Find where the given text appears and provide that cell's center as (X, Y) coordinate. 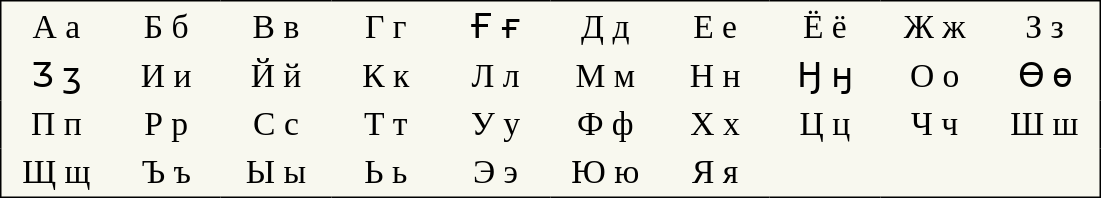
Ж ж (935, 26)
Ӈ ӈ (825, 76)
В в (276, 26)
П п (56, 124)
Г г (386, 26)
Ъ ъ (166, 172)
Щ щ (56, 172)
Д д (605, 26)
Ь ь (386, 172)
Ф ф (605, 124)
Н н (715, 76)
Ё ё (825, 26)
Ы ы (276, 172)
Т т (386, 124)
Е е (715, 26)
Э э (496, 172)
Ю ю (605, 172)
З з (1046, 26)
Ц ц (825, 124)
Р р (166, 124)
Й й (276, 76)
Л л (496, 76)
А а (56, 26)
О о (935, 76)
У у (496, 124)
С с (276, 124)
К к (386, 76)
М м (605, 76)
И и (166, 76)
Х х (715, 124)
Я я (715, 172)
Ӡ ӡ (56, 76)
Ө ө (1046, 76)
Ч ч (935, 124)
Ғ ғ (496, 26)
Ш ш (1046, 124)
Б б (166, 26)
